Return the (X, Y) coordinate for the center point of the cell that contains the specified text.  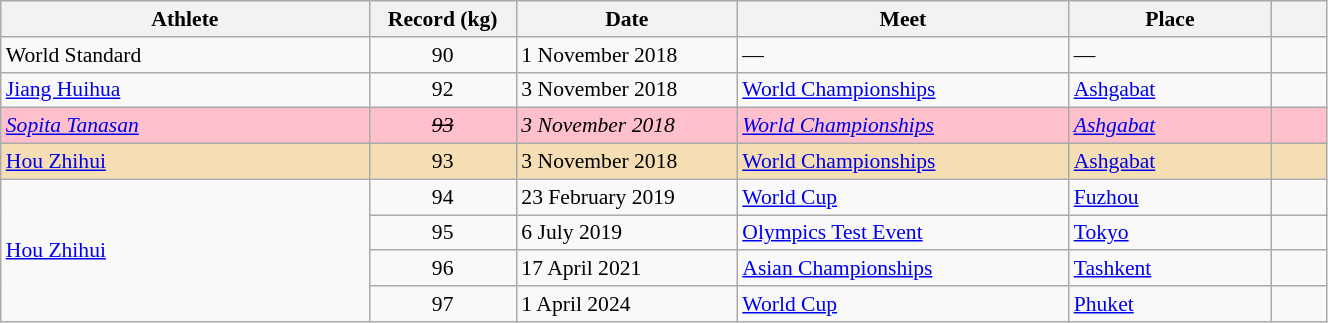
92 (442, 90)
95 (442, 233)
1 April 2024 (626, 304)
Place (1170, 19)
96 (442, 269)
94 (442, 197)
6 July 2019 (626, 233)
Phuket (1170, 304)
Date (626, 19)
90 (442, 55)
Tashkent (1170, 269)
Olympics Test Event (902, 233)
Asian Championships (902, 269)
Tokyo (1170, 233)
Record (kg) (442, 19)
17 April 2021 (626, 269)
97 (442, 304)
World Standard (185, 55)
1 November 2018 (626, 55)
Meet (902, 19)
Jiang Huihua (185, 90)
23 February 2019 (626, 197)
Sopita Tanasan (185, 126)
Athlete (185, 19)
Fuzhou (1170, 197)
